Scan for the cell matching the given text and deliver its (X, Y) coordinate at center. 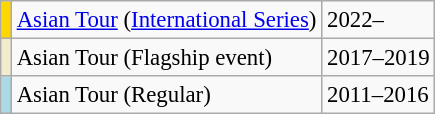
2022– (378, 20)
Asian Tour (Regular) (166, 95)
2017–2019 (378, 58)
Asian Tour (International Series) (166, 20)
2011–2016 (378, 95)
Asian Tour (Flagship event) (166, 58)
